Detect which cell encompasses the target text, then output its (x, y) center coordinate. 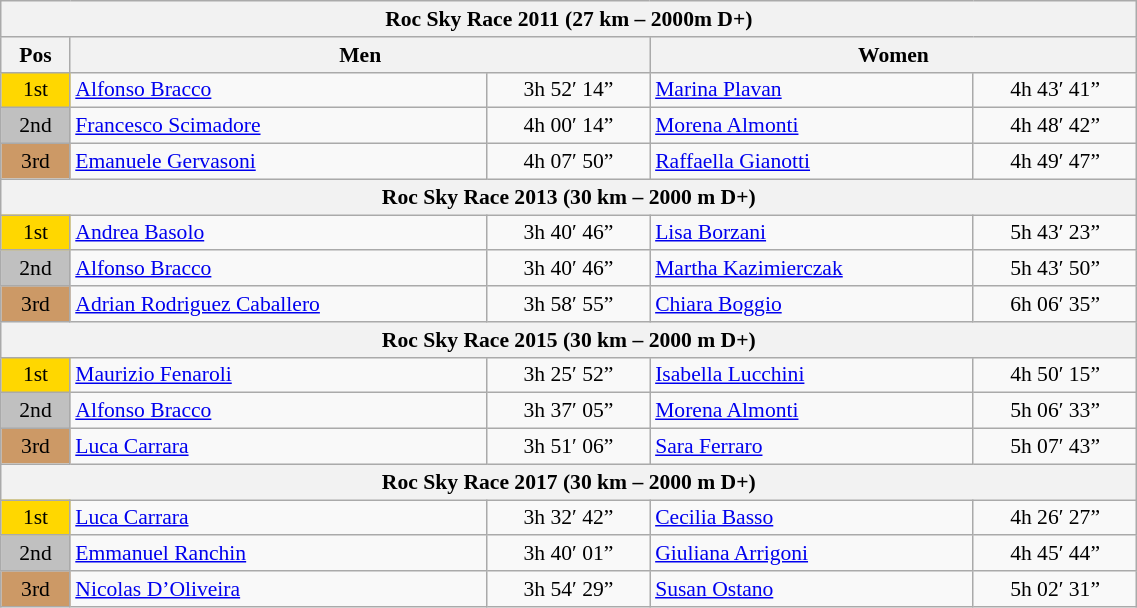
5h 43′ 50” (1055, 269)
Emanuele Gervasoni (278, 162)
Cecilia Basso (812, 518)
5h 07′ 43” (1055, 447)
5h 06′ 33” (1055, 411)
3h 52′ 14” (568, 90)
Martha Kazimierczak (812, 269)
4h 49′ 47” (1055, 162)
Giuliana Arrigoni (812, 554)
3h 40′ 01” (568, 554)
Emmanuel Ranchin (278, 554)
Adrian Rodriguez Caballero (278, 304)
Marina Plavan (812, 90)
4h 48′ 42” (1055, 126)
4h 26′ 27” (1055, 518)
Roc Sky Race 2015 (30 km – 2000 m D+) (569, 340)
Pos (36, 55)
Roc Sky Race 2017 (30 km – 2000 m D+) (569, 482)
Susan Ostano (812, 589)
3h 32′ 42” (568, 518)
Isabella Lucchini (812, 375)
5h 43′ 23” (1055, 233)
4h 50′ 15” (1055, 375)
Nicolas D’Oliveira (278, 589)
Andrea Basolo (278, 233)
Chiara Boggio (812, 304)
3h 58′ 55” (568, 304)
Lisa Borzani (812, 233)
4h 00′ 14” (568, 126)
3h 37′ 05” (568, 411)
Francesco Scimadore (278, 126)
4h 07′ 50” (568, 162)
Sara Ferraro (812, 447)
3h 25′ 52” (568, 375)
Men (360, 55)
Raffaella Gianotti (812, 162)
Roc Sky Race 2013 (30 km – 2000 m D+) (569, 197)
Maurizio Fenaroli (278, 375)
6h 06′ 35” (1055, 304)
Women (894, 55)
3h 54′ 29” (568, 589)
3h 51′ 06” (568, 447)
4h 45′ 44” (1055, 554)
Roc Sky Race 2011 (27 km – 2000m D+) (569, 19)
5h 02′ 31” (1055, 589)
4h 43′ 41” (1055, 90)
